Identify which cell holds the provided text, then report its [x, y] central coordinate. 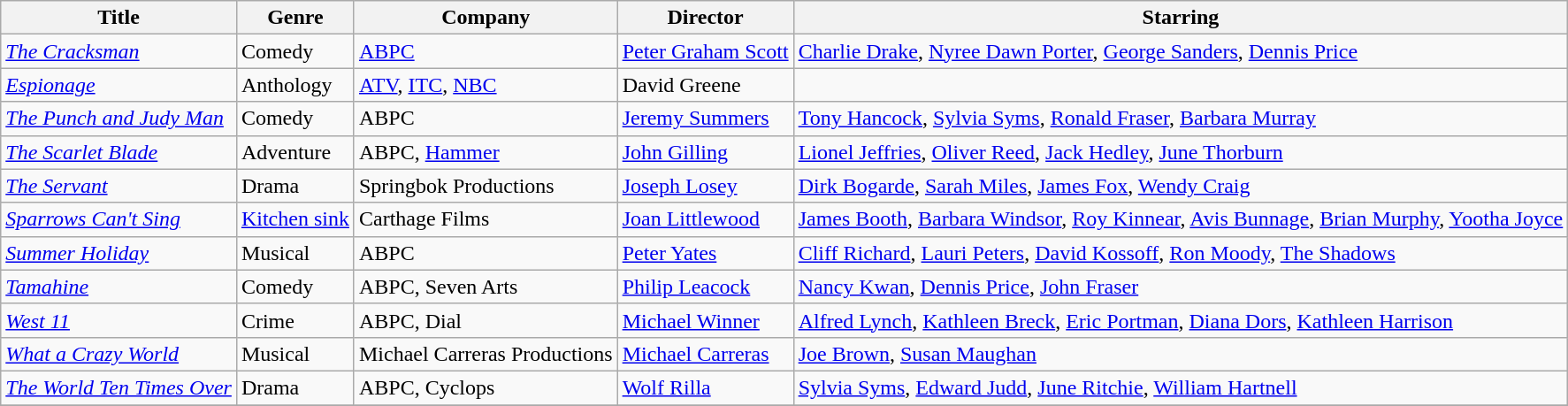
The Scarlet Blade [119, 152]
Adventure [295, 152]
Kitchen sink [295, 219]
Philip Leacock [706, 287]
ATV, ITC, NBC [486, 85]
Dirk Bogarde, Sarah Miles, James Fox, Wendy Craig [1181, 186]
What a Crazy World [119, 354]
Alfred Lynch, Kathleen Breck, Eric Portman, Diana Dors, Kathleen Harrison [1181, 320]
Michael Carreras [706, 354]
Nancy Kwan, Dennis Price, John Fraser [1181, 287]
ABPC, Dial [486, 320]
Peter Graham Scott [706, 51]
Espionage [119, 85]
Lionel Jeffries, Oliver Reed, Jack Hedley, June Thorburn [1181, 152]
David Greene [706, 85]
Charlie Drake, Nyree Dawn Porter, George Sanders, Dennis Price [1181, 51]
Michael Carreras Productions [486, 354]
Genre [295, 18]
The Cracksman [119, 51]
Joe Brown, Susan Maughan [1181, 354]
Starring [1181, 18]
Sylvia Syms, Edward Judd, June Ritchie, William Hartnell [1181, 387]
The Servant [119, 186]
West 11 [119, 320]
Director [706, 18]
Michael Winner [706, 320]
Title [119, 18]
Sparrows Can't Sing [119, 219]
Tony Hancock, Sylvia Syms, Ronald Fraser, Barbara Murray [1181, 119]
The World Ten Times Over [119, 387]
Tamahine [119, 287]
Joseph Losey [706, 186]
ABPC, Cyclops [486, 387]
Anthology [295, 85]
Summer Holiday [119, 253]
John Gilling [706, 152]
Company [486, 18]
Peter Yates [706, 253]
Carthage Films [486, 219]
Wolf Rilla [706, 387]
ABPC, Hammer [486, 152]
Joan Littlewood [706, 219]
Crime [295, 320]
Springbok Productions [486, 186]
ABPC, Seven Arts [486, 287]
James Booth, Barbara Windsor, Roy Kinnear, Avis Bunnage, Brian Murphy, Yootha Joyce [1181, 219]
Cliff Richard, Lauri Peters, David Kossoff, Ron Moody, The Shadows [1181, 253]
Jeremy Summers [706, 119]
The Punch and Judy Man [119, 119]
